Pinpoint the cell where the given text exists, returning its [x, y] midpoint coordinate. 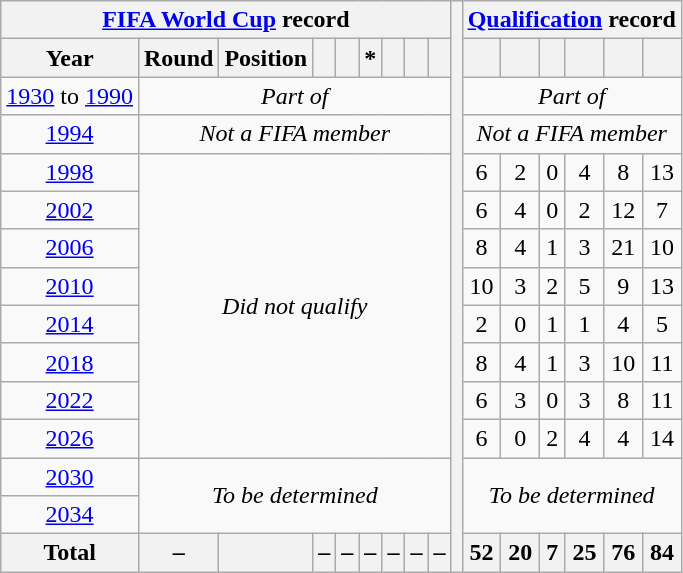
2006 [70, 248]
2030 [70, 477]
9 [624, 286]
12 [624, 210]
2018 [70, 362]
Round [178, 58]
Position [266, 58]
1994 [70, 134]
* [370, 58]
76 [624, 553]
Total [70, 553]
2034 [70, 515]
84 [662, 553]
2014 [70, 324]
FIFA World Cup record [226, 20]
Did not qualify [294, 305]
14 [662, 438]
Year [70, 58]
Qualification record [572, 20]
2026 [70, 438]
2002 [70, 210]
1930 to 1990 [70, 96]
1998 [70, 172]
20 [520, 553]
21 [624, 248]
2022 [70, 400]
2010 [70, 286]
25 [584, 553]
52 [482, 553]
